Scan for the cell matching the given text and deliver its (x, y) coordinate at center. 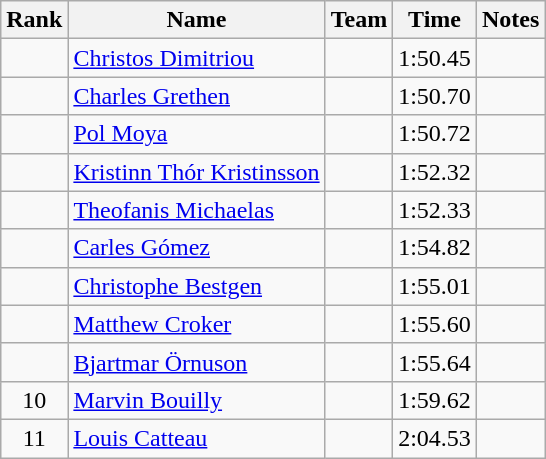
1:50.70 (435, 96)
1:55.01 (435, 286)
1:55.60 (435, 324)
Matthew Croker (196, 324)
10 (34, 400)
11 (34, 438)
Pol Moya (196, 134)
Notes (510, 20)
Bjartmar Örnuson (196, 362)
Theofanis Michaelas (196, 210)
1:54.82 (435, 248)
Team (359, 20)
1:50.72 (435, 134)
Name (196, 20)
1:52.32 (435, 172)
Charles Grethen (196, 96)
1:50.45 (435, 58)
Marvin Bouilly (196, 400)
Christos Dimitriou (196, 58)
1:55.64 (435, 362)
1:59.62 (435, 400)
2:04.53 (435, 438)
Christophe Bestgen (196, 286)
Rank (34, 20)
Louis Catteau (196, 438)
Time (435, 20)
Carles Gómez (196, 248)
1:52.33 (435, 210)
Kristinn Thór Kristinsson (196, 172)
